Output the [x, y] coordinate of the center of the cell containing the given text.  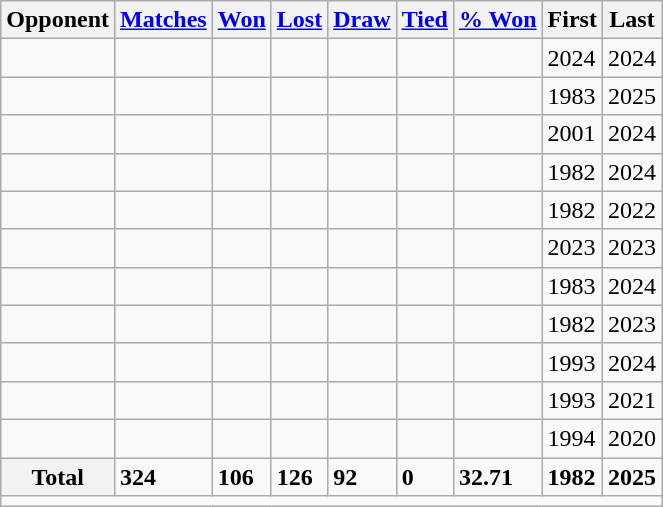
324 [164, 477]
1994 [572, 438]
Matches [164, 20]
126 [299, 477]
2022 [632, 210]
Lost [299, 20]
2021 [632, 400]
Won [242, 20]
Total [58, 477]
92 [362, 477]
% Won [498, 20]
Tied [424, 20]
First [572, 20]
0 [424, 477]
2020 [632, 438]
Draw [362, 20]
2001 [572, 134]
Opponent [58, 20]
106 [242, 477]
Last [632, 20]
32.71 [498, 477]
